For the text-containing cell, return its midpoint in (X, Y) coordinate format. 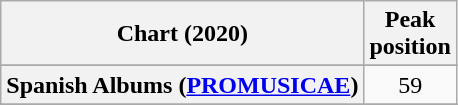
Chart (2020) (182, 34)
Spanish Albums (PROMUSICAE) (182, 85)
Peakposition (410, 34)
59 (410, 85)
